Return [x, y] of the center of cell containing provided text 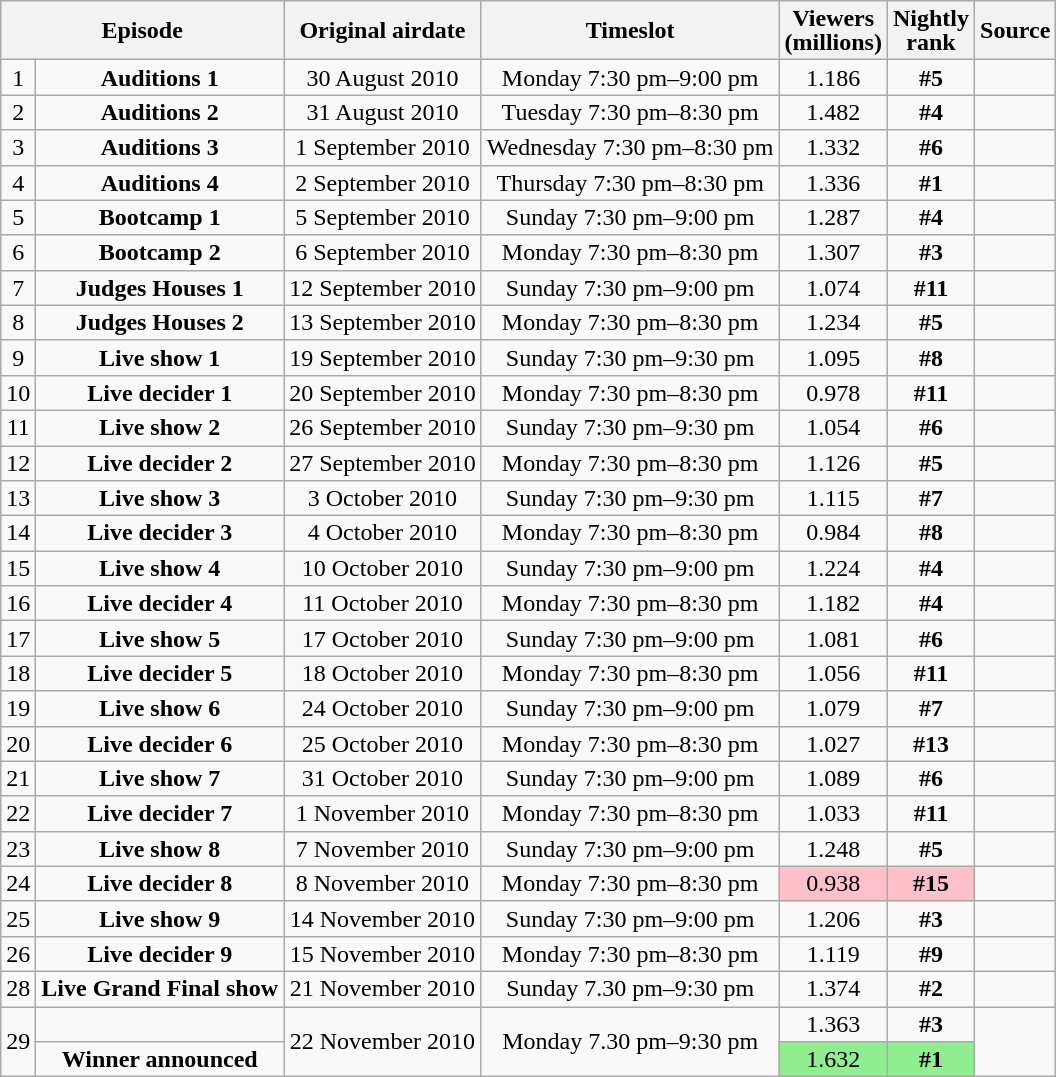
17 October 2010 [383, 638]
Viewers(millions) [833, 30]
25 [18, 918]
16 [18, 604]
Wednesday 7:30 pm–8:30 pm [630, 148]
1 [18, 78]
0.938 [833, 884]
1 September 2010 [383, 148]
Live show 7 [160, 778]
Monday 7:30 pm–9:00 pm [630, 78]
1.089 [833, 778]
Live show 5 [160, 638]
24 [18, 884]
Auditions 1 [160, 78]
1 November 2010 [383, 814]
1.079 [833, 708]
12 September 2010 [383, 288]
Live decider 5 [160, 674]
Live decider 4 [160, 604]
31 August 2010 [383, 112]
0.978 [833, 392]
1.081 [833, 638]
Live show 8 [160, 848]
Live show 9 [160, 918]
15 November 2010 [383, 954]
1.632 [833, 1060]
13 [18, 498]
Winner announced [160, 1060]
14 November 2010 [383, 918]
Live show 4 [160, 568]
7 November 2010 [383, 848]
Live show 2 [160, 428]
Source [1016, 30]
17 [18, 638]
11 October 2010 [383, 604]
4 [18, 182]
3 October 2010 [383, 498]
11 [18, 428]
1.482 [833, 112]
Sunday 7.30 pm–9:30 pm [630, 988]
15 [18, 568]
10 [18, 392]
20 September 2010 [383, 392]
1.095 [833, 358]
0.984 [833, 534]
20 [18, 744]
21 [18, 778]
19 [18, 708]
1.074 [833, 288]
2 [18, 112]
22 November 2010 [383, 1041]
Auditions 3 [160, 148]
Original airdate [383, 30]
Live show 1 [160, 358]
Judges Houses 2 [160, 322]
5 [18, 218]
1.027 [833, 744]
26 [18, 954]
24 October 2010 [383, 708]
Live decider 3 [160, 534]
Judges Houses 1 [160, 288]
8 [18, 322]
Bootcamp 2 [160, 252]
1.182 [833, 604]
18 October 2010 [383, 674]
1.054 [833, 428]
Live decider 7 [160, 814]
Timeslot [630, 30]
14 [18, 534]
31 October 2010 [383, 778]
8 November 2010 [383, 884]
13 September 2010 [383, 322]
1.332 [833, 148]
6 September 2010 [383, 252]
27 September 2010 [383, 464]
Live decider 6 [160, 744]
Live decider 9 [160, 954]
1.363 [833, 1024]
1.287 [833, 218]
9 [18, 358]
22 [18, 814]
Auditions 2 [160, 112]
Monday 7.30 pm–9:30 pm [630, 1041]
1.186 [833, 78]
1.336 [833, 182]
Live Grand Final show [160, 988]
1.248 [833, 848]
2 September 2010 [383, 182]
#15 [930, 884]
12 [18, 464]
1.234 [833, 322]
Tuesday 7:30 pm–8:30 pm [630, 112]
5 September 2010 [383, 218]
7 [18, 288]
Live decider 2 [160, 464]
Live show 3 [160, 498]
Episode [142, 30]
1.374 [833, 988]
29 [18, 1041]
4 October 2010 [383, 534]
18 [18, 674]
Live decider 8 [160, 884]
Bootcamp 1 [160, 218]
Auditions 4 [160, 182]
3 [18, 148]
1.126 [833, 464]
Live show 6 [160, 708]
1.307 [833, 252]
1.206 [833, 918]
#13 [930, 744]
#9 [930, 954]
30 August 2010 [383, 78]
1.115 [833, 498]
#2 [930, 988]
25 October 2010 [383, 744]
Nightlyrank [930, 30]
1.056 [833, 674]
28 [18, 988]
10 October 2010 [383, 568]
23 [18, 848]
1.033 [833, 814]
26 September 2010 [383, 428]
21 November 2010 [383, 988]
6 [18, 252]
Live decider 1 [160, 392]
1.224 [833, 568]
1.119 [833, 954]
Thursday 7:30 pm–8:30 pm [630, 182]
19 September 2010 [383, 358]
